Identify which cell holds the provided text, then report its [x, y] central coordinate. 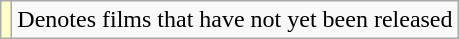
Denotes films that have not yet been released [235, 20]
